For the text-containing cell, return its midpoint in [X, Y] coordinate format. 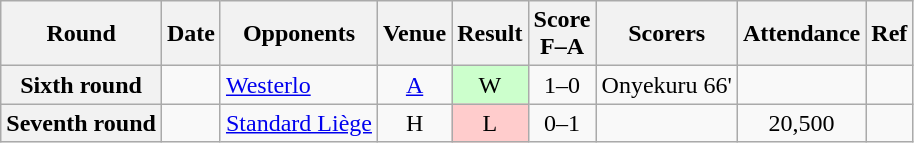
H [414, 123]
Ref [890, 34]
Seventh round [82, 123]
W [490, 85]
Venue [414, 34]
Sixth round [82, 85]
Onyekuru 66' [666, 85]
Attendance [801, 34]
A [414, 85]
20,500 [801, 123]
Round [82, 34]
Westerlo [298, 85]
Date [190, 34]
1–0 [562, 85]
L [490, 123]
Result [490, 34]
Opponents [298, 34]
Scorers [666, 34]
0–1 [562, 123]
Standard Liège [298, 123]
ScoreF–A [562, 34]
